Determine the [x, y] coordinate at the center of the cell enclosing the given text.  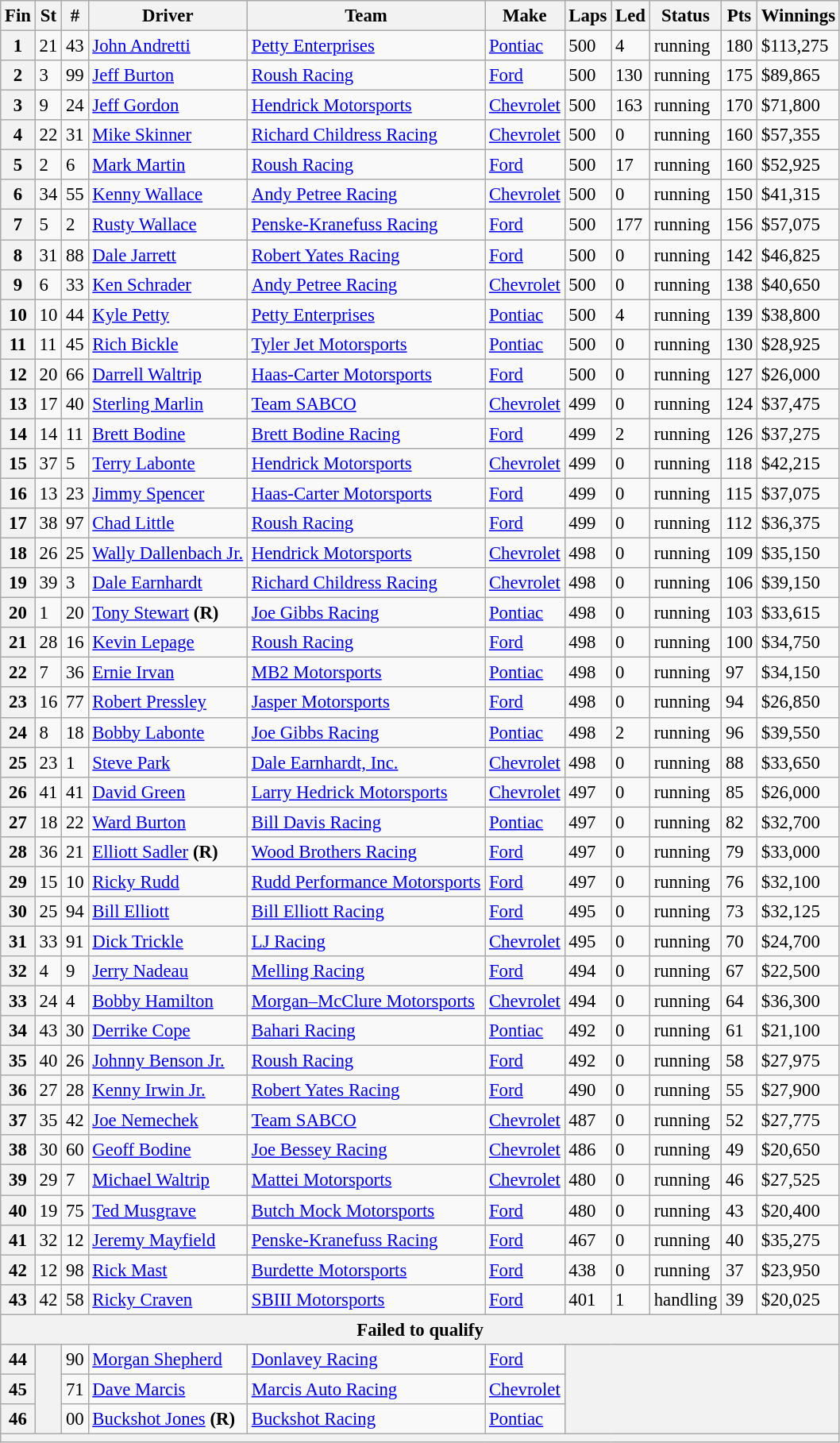
Led [630, 16]
$37,475 [798, 404]
82 [740, 822]
$33,000 [798, 852]
Ward Burton [168, 822]
76 [740, 882]
Tyler Jet Motorsports [365, 344]
Rich Bickle [168, 344]
$24,700 [798, 941]
Brett Bodine [168, 434]
$113,275 [798, 46]
00 [75, 1419]
Brett Bodine Racing [365, 434]
Wood Brothers Racing [365, 852]
Team [365, 16]
142 [740, 255]
Jeremy Mayfield [168, 1240]
49 [740, 1151]
Winnings [798, 16]
Dave Marcis [168, 1389]
Bobby Labonte [168, 732]
Laps [588, 16]
52 [740, 1121]
98 [75, 1270]
$32,125 [798, 912]
John Andretti [168, 46]
Chad Little [168, 523]
Bahari Racing [365, 1031]
$57,355 [798, 135]
Joe Bessey Racing [365, 1151]
85 [740, 792]
486 [588, 1151]
Larry Hedrick Motorsports [365, 792]
109 [740, 554]
Jeff Gordon [168, 106]
$33,650 [798, 762]
$20,400 [798, 1210]
71 [75, 1389]
91 [75, 941]
64 [740, 1001]
Marcis Auto Racing [365, 1389]
100 [740, 642]
126 [740, 434]
Dale Earnhardt, Inc. [365, 762]
$27,525 [798, 1180]
$40,650 [798, 284]
$39,150 [798, 583]
$26,850 [798, 703]
Rudd Performance Motorsports [365, 882]
Rick Mast [168, 1270]
Kyle Petty [168, 314]
Bobby Hamilton [168, 1001]
# [75, 16]
487 [588, 1121]
$39,550 [798, 732]
Bill Davis Racing [365, 822]
Status [685, 16]
66 [75, 374]
Dale Earnhardt [168, 583]
115 [740, 493]
$46,825 [798, 255]
Driver [168, 16]
$20,025 [798, 1299]
$20,650 [798, 1151]
438 [588, 1270]
Ricky Rudd [168, 882]
73 [740, 912]
$23,950 [798, 1270]
150 [740, 195]
Morgan–McClure Motorsports [365, 1001]
177 [630, 225]
Derrike Cope [168, 1031]
127 [740, 374]
$33,615 [798, 613]
$27,775 [798, 1121]
$34,150 [798, 673]
$41,315 [798, 195]
99 [75, 75]
$27,975 [798, 1061]
$27,900 [798, 1090]
Kenny Irwin Jr. [168, 1090]
490 [588, 1090]
67 [740, 971]
Ricky Craven [168, 1299]
Jerry Nadeau [168, 971]
Kenny Wallace [168, 195]
Donlavey Racing [365, 1360]
Failed to qualify [421, 1329]
112 [740, 523]
$36,300 [798, 1001]
$22,500 [798, 971]
61 [740, 1031]
$37,075 [798, 493]
Sterling Marlin [168, 404]
Mark Martin [168, 165]
LJ Racing [365, 941]
Tony Stewart (R) [168, 613]
Morgan Shepherd [168, 1360]
Butch Mock Motorsports [365, 1210]
Ted Musgrave [168, 1210]
175 [740, 75]
$35,275 [798, 1240]
Buckshot Jones (R) [168, 1419]
Mike Skinner [168, 135]
Jimmy Spencer [168, 493]
Melling Racing [365, 971]
$38,800 [798, 314]
Robert Pressley [168, 703]
$71,800 [798, 106]
handling [685, 1299]
Darrell Waltrip [168, 374]
75 [75, 1210]
96 [740, 732]
$36,375 [798, 523]
Johnny Benson Jr. [168, 1061]
Burdette Motorsports [365, 1270]
SBIII Motorsports [365, 1299]
70 [740, 941]
401 [588, 1299]
Fin [18, 16]
106 [740, 583]
$37,275 [798, 434]
Rusty Wallace [168, 225]
Jeff Burton [168, 75]
Mattei Motorsports [365, 1180]
180 [740, 46]
79 [740, 852]
118 [740, 464]
Joe Nemechek [168, 1121]
$32,700 [798, 822]
$21,100 [798, 1031]
Ken Schrader [168, 284]
103 [740, 613]
Buckshot Racing [365, 1419]
$89,865 [798, 75]
$52,925 [798, 165]
90 [75, 1360]
Jasper Motorsports [365, 703]
$28,925 [798, 344]
77 [75, 703]
Geoff Bodine [168, 1151]
60 [75, 1151]
467 [588, 1240]
124 [740, 404]
Bill Elliott [168, 912]
Kevin Lepage [168, 642]
Terry Labonte [168, 464]
Bill Elliott Racing [365, 912]
$57,075 [798, 225]
$42,215 [798, 464]
163 [630, 106]
$32,100 [798, 882]
156 [740, 225]
Pts [740, 16]
David Green [168, 792]
Wally Dallenbach Jr. [168, 554]
Ernie Irvan [168, 673]
138 [740, 284]
170 [740, 106]
Steve Park [168, 762]
Dale Jarrett [168, 255]
MB2 Motorsports [365, 673]
Elliott Sadler (R) [168, 852]
$34,750 [798, 642]
$35,150 [798, 554]
Make [525, 16]
139 [740, 314]
Michael Waltrip [168, 1180]
Dick Trickle [168, 941]
St [48, 16]
